Return the (X, Y) coordinate for the center point of the cell that contains the specified text.  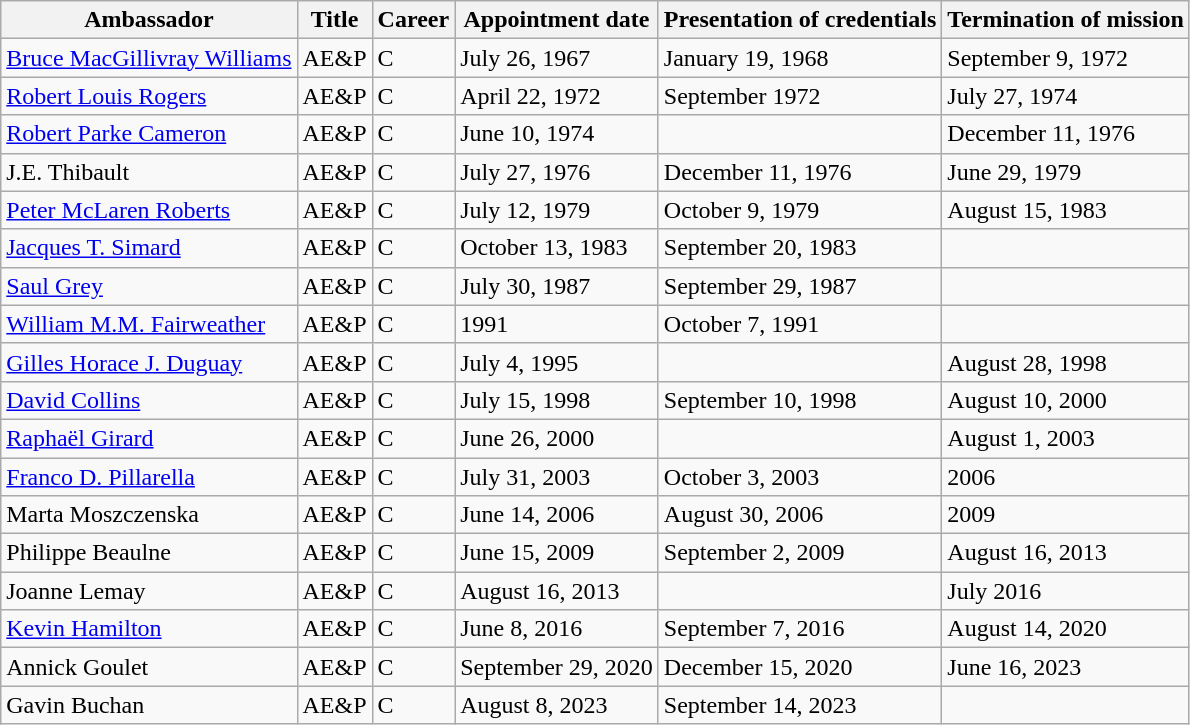
June 29, 1979 (1066, 172)
Ambassador (149, 20)
July 12, 1979 (557, 210)
Robert Louis Rogers (149, 96)
Franco D. Pillarella (149, 477)
July 30, 1987 (557, 286)
October 7, 1991 (800, 324)
Termination of mission (1066, 20)
August 1, 2003 (1066, 438)
December 15, 2020 (800, 667)
Raphaël Girard (149, 438)
August 15, 1983 (1066, 210)
July 31, 2003 (557, 477)
Saul Grey (149, 286)
September 2, 2009 (800, 553)
July 15, 1998 (557, 400)
Bruce MacGillivray Williams (149, 58)
1991 (557, 324)
July 2016 (1066, 591)
Marta Moszczenska (149, 515)
October 9, 1979 (800, 210)
September 29, 1987 (800, 286)
September 14, 2023 (800, 705)
June 8, 2016 (557, 629)
August 28, 1998 (1066, 362)
June 26, 2000 (557, 438)
October 13, 1983 (557, 248)
July 4, 1995 (557, 362)
Jacques T. Simard (149, 248)
Annick Goulet (149, 667)
September 10, 1998 (800, 400)
Appointment date (557, 20)
Gilles Horace J. Duguay (149, 362)
Joanne Lemay (149, 591)
J.E. Thibault (149, 172)
September 7, 2016 (800, 629)
2009 (1066, 515)
July 27, 1976 (557, 172)
Kevin Hamilton (149, 629)
William M.M. Fairweather (149, 324)
June 10, 1974 (557, 134)
August 30, 2006 (800, 515)
June 15, 2009 (557, 553)
August 14, 2020 (1066, 629)
June 16, 2023 (1066, 667)
April 22, 1972 (557, 96)
July 26, 1967 (557, 58)
July 27, 1974 (1066, 96)
Gavin Buchan (149, 705)
September 9, 1972 (1066, 58)
September 20, 1983 (800, 248)
Philippe Beaulne (149, 553)
August 8, 2023 (557, 705)
October 3, 2003 (800, 477)
August 10, 2000 (1066, 400)
September 1972 (800, 96)
Peter McLaren Roberts (149, 210)
September 29, 2020 (557, 667)
2006 (1066, 477)
Title (334, 20)
June 14, 2006 (557, 515)
David Collins (149, 400)
January 19, 1968 (800, 58)
Career (414, 20)
Robert Parke Cameron (149, 134)
Presentation of credentials (800, 20)
